Return the (X, Y) coordinate for the center point of the cell that contains the specified text.  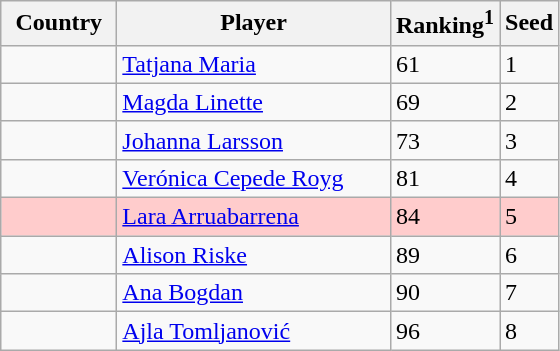
Tatjana Maria (254, 64)
2 (530, 102)
3 (530, 140)
6 (530, 255)
Ajla Tomljanović (254, 331)
81 (444, 178)
8 (530, 331)
Johanna Larsson (254, 140)
Player (254, 24)
5 (530, 217)
84 (444, 217)
Alison Riske (254, 255)
Lara Arruabarrena (254, 217)
Country (59, 24)
Seed (530, 24)
89 (444, 255)
96 (444, 331)
61 (444, 64)
69 (444, 102)
Ana Bogdan (254, 293)
Verónica Cepede Royg (254, 178)
90 (444, 293)
7 (530, 293)
Magda Linette (254, 102)
73 (444, 140)
Ranking1 (444, 24)
4 (530, 178)
1 (530, 64)
